From the cell containing the given text, extract its center point as (X, Y) coordinate. 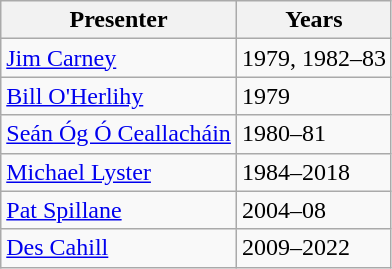
1979, 1982–83 (314, 58)
2009–2022 (314, 248)
1984–2018 (314, 172)
1980–81 (314, 134)
Des Cahill (119, 248)
Presenter (119, 20)
Bill O'Herlihy (119, 96)
Pat Spillane (119, 210)
Michael Lyster (119, 172)
Jim Carney (119, 58)
1979 (314, 96)
2004–08 (314, 210)
Seán Óg Ó Ceallacháin (119, 134)
Years (314, 20)
